Locate the cell with the specified text and output its [x, y] center coordinate. 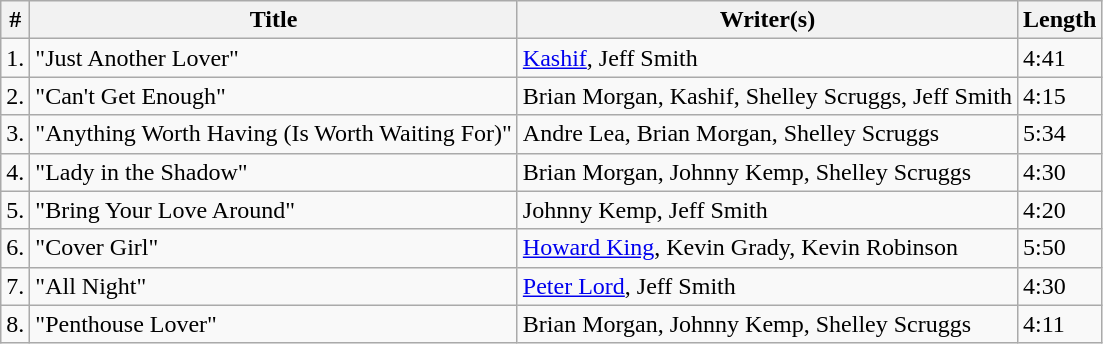
Title [274, 20]
3. [16, 134]
Kashif, Jeff Smith [767, 58]
"Just Another Lover" [274, 58]
Writer(s) [767, 20]
"Lady in the Shadow" [274, 172]
4:41 [1059, 58]
Peter Lord, Jeff Smith [767, 286]
Brian Morgan, Kashif, Shelley Scruggs, Jeff Smith [767, 96]
"Bring Your Love Around" [274, 210]
4:15 [1059, 96]
4:11 [1059, 324]
Andre Lea, Brian Morgan, Shelley Scruggs [767, 134]
5. [16, 210]
"Anything Worth Having (Is Worth Waiting For)" [274, 134]
4:20 [1059, 210]
2. [16, 96]
1. [16, 58]
# [16, 20]
"Penthouse Lover" [274, 324]
5:50 [1059, 248]
Johnny Kemp, Jeff Smith [767, 210]
Howard King, Kevin Grady, Kevin Robinson [767, 248]
"All Night" [274, 286]
"Cover Girl" [274, 248]
7. [16, 286]
"Can't Get Enough" [274, 96]
5:34 [1059, 134]
Length [1059, 20]
8. [16, 324]
4. [16, 172]
6. [16, 248]
